Scan for the cell matching the given text and deliver its (X, Y) coordinate at center. 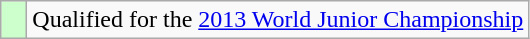
Qualified for the 2013 World Junior Championship (278, 20)
